Detect which cell encompasses the target text, then output its (x, y) center coordinate. 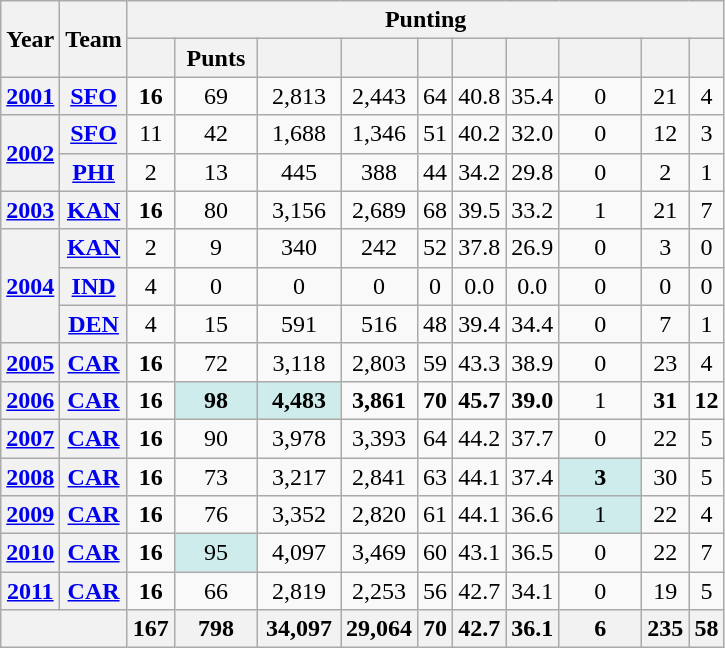
2005 (30, 362)
29,064 (380, 629)
2011 (30, 591)
516 (380, 324)
15 (216, 324)
3,469 (380, 553)
6 (600, 629)
37.4 (532, 477)
98 (216, 400)
IND (94, 286)
26.9 (532, 248)
32.0 (532, 134)
2,253 (380, 591)
242 (380, 248)
2006 (30, 400)
56 (436, 591)
52 (436, 248)
43.3 (480, 362)
2004 (30, 286)
37.7 (532, 438)
36.6 (532, 515)
2,820 (380, 515)
1,346 (380, 134)
167 (150, 629)
445 (298, 172)
34.1 (532, 591)
45.7 (480, 400)
3,352 (298, 515)
44.2 (480, 438)
4,483 (298, 400)
48 (436, 324)
2002 (30, 153)
1,688 (298, 134)
39.0 (532, 400)
235 (666, 629)
DEN (94, 324)
39.4 (480, 324)
2,803 (380, 362)
2,813 (298, 96)
340 (298, 248)
Team (94, 39)
60 (436, 553)
388 (380, 172)
2,443 (380, 96)
38.9 (532, 362)
43.1 (480, 553)
3,393 (380, 438)
Punts (216, 58)
PHI (94, 172)
9 (216, 248)
19 (666, 591)
29.8 (532, 172)
3,217 (298, 477)
63 (436, 477)
80 (216, 210)
2,689 (380, 210)
3,118 (298, 362)
11 (150, 134)
33.2 (532, 210)
40.8 (480, 96)
798 (216, 629)
61 (436, 515)
23 (666, 362)
90 (216, 438)
73 (216, 477)
95 (216, 553)
2001 (30, 96)
2003 (30, 210)
59 (436, 362)
2010 (30, 553)
2007 (30, 438)
2,819 (298, 591)
3,861 (380, 400)
68 (436, 210)
Year (30, 39)
31 (666, 400)
42 (216, 134)
39.5 (480, 210)
37.8 (480, 248)
36.5 (532, 553)
Punting (426, 20)
40.2 (480, 134)
51 (436, 134)
34,097 (298, 629)
44 (436, 172)
3,978 (298, 438)
13 (216, 172)
591 (298, 324)
72 (216, 362)
2008 (30, 477)
4,097 (298, 553)
34.4 (532, 324)
2,841 (380, 477)
69 (216, 96)
35.4 (532, 96)
58 (706, 629)
76 (216, 515)
30 (666, 477)
3,156 (298, 210)
36.1 (532, 629)
66 (216, 591)
2009 (30, 515)
34.2 (480, 172)
